Identify which cell holds the provided text, then report its (X, Y) central coordinate. 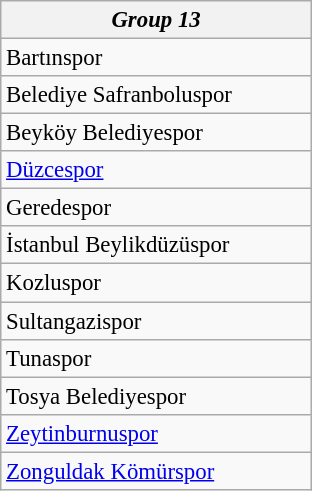
Bartınspor (156, 58)
Group 13 (156, 20)
Geredespor (156, 208)
Tosya Belediyespor (156, 396)
İstanbul Beylikdüzüspor (156, 245)
Zonguldak Kömürspor (156, 471)
Beyköy Belediyespor (156, 133)
Düzcespor (156, 170)
Sultangazispor (156, 321)
Belediye Safranboluspor (156, 95)
Kozluspor (156, 283)
Zeytinburnuspor (156, 433)
Tunaspor (156, 358)
